Extract the [x, y] coordinate from the center of the cell holding the provided text.  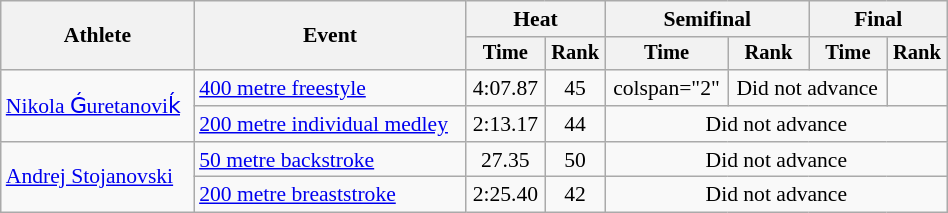
Semifinal [707, 19]
400 metre freestyle [330, 88]
2:13.17 [506, 124]
Final [878, 19]
Nikola Ǵuretanoviḱ [98, 106]
200 metre breaststroke [330, 195]
200 metre individual medley [330, 124]
50 metre backstroke [330, 160]
44 [575, 124]
Andrej Stojanovski [98, 178]
colspan="2" [666, 88]
2:25.40 [506, 195]
45 [575, 88]
27.35 [506, 160]
Heat [536, 19]
42 [575, 195]
Athlete [98, 36]
50 [575, 160]
4:07.87 [506, 88]
Event [330, 36]
